Return the (x, y) coordinate for the center point of the cell that contains the specified text.  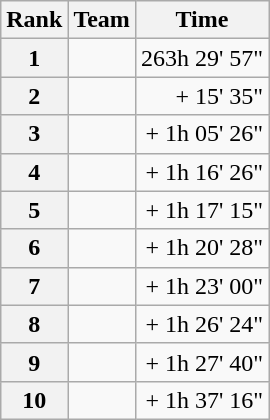
+ 1h 37' 16" (202, 400)
Rank (34, 20)
+ 1h 20' 28" (202, 248)
5 (34, 210)
9 (34, 362)
+ 15' 35" (202, 96)
263h 29' 57" (202, 58)
8 (34, 324)
+ 1h 27' 40" (202, 362)
3 (34, 134)
+ 1h 23' 00" (202, 286)
Time (202, 20)
+ 1h 16' 26" (202, 172)
Team (102, 20)
10 (34, 400)
+ 1h 26' 24" (202, 324)
+ 1h 17' 15" (202, 210)
2 (34, 96)
7 (34, 286)
+ 1h 05' 26" (202, 134)
1 (34, 58)
4 (34, 172)
6 (34, 248)
